Capture the cell that displays the provided text and extract its [x, y] central coordinate. 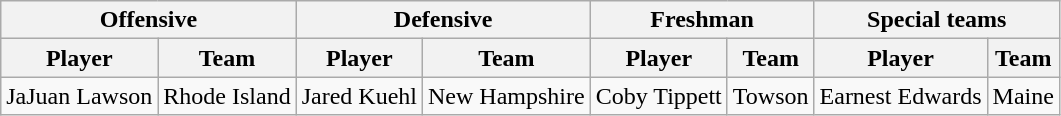
Coby Tippett [658, 96]
Freshman [702, 20]
Jared Kuehl [359, 96]
JaJuan Lawson [80, 96]
Towson [770, 96]
Rhode Island [227, 96]
Special teams [936, 20]
Defensive [443, 20]
Earnest Edwards [900, 96]
Offensive [148, 20]
Maine [1023, 96]
New Hampshire [507, 96]
